Extract the [X, Y] coordinate from the center of the cell holding the provided text.  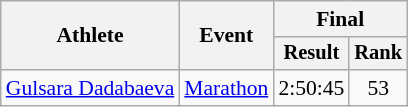
Athlete [90, 36]
Final [340, 19]
Gulsara Dadabaeva [90, 88]
Marathon [226, 88]
Rank [378, 54]
2:50:45 [311, 88]
Event [226, 36]
Result [311, 54]
53 [378, 88]
